Detect which cell encompasses the target text, then output its [X, Y] center coordinate. 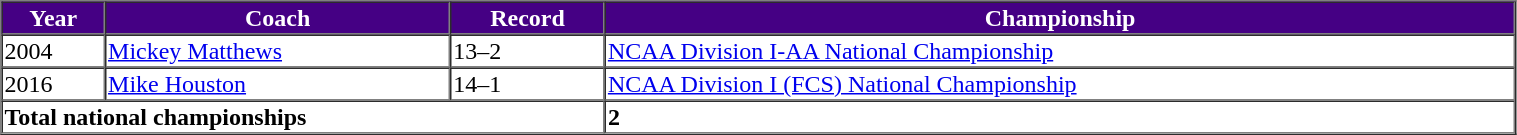
13–2 [528, 50]
Total national championships [304, 116]
2016 [54, 84]
2 [1060, 116]
Year [54, 18]
2004 [54, 50]
Mike Houston [278, 84]
Record [528, 18]
NCAA Division I (FCS) National Championship [1060, 84]
Championship [1060, 18]
Coach [278, 18]
14–1 [528, 84]
Mickey Matthews [278, 50]
NCAA Division I-AA National Championship [1060, 50]
